Capture the cell that displays the provided text and extract its [X, Y] central coordinate. 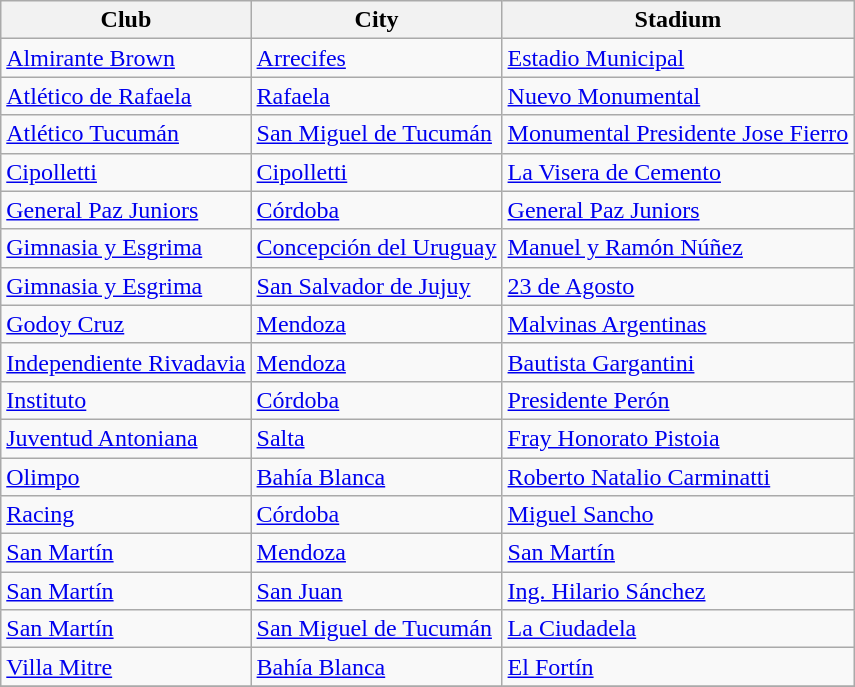
Atlético de Rafaela [126, 96]
23 de Agosto [678, 286]
Rafaela [376, 96]
Atlético Tucumán [126, 134]
Bautista Gargantini [678, 362]
Villa Mitre [126, 667]
San Juan [376, 591]
Presidente Perón [678, 400]
San Salvador de Jujuy [376, 286]
Concepción del Uruguay [376, 248]
Fray Honorato Pistoia [678, 438]
Independiente Rivadavia [126, 362]
Malvinas Argentinas [678, 324]
Miguel Sancho [678, 515]
Roberto Natalio Carminatti [678, 477]
Olimpo [126, 477]
Stadium [678, 20]
Manuel y Ramón Núñez [678, 248]
Almirante Brown [126, 58]
Salta [376, 438]
Monumental Presidente Jose Fierro [678, 134]
Juventud Antoniana [126, 438]
Instituto [126, 400]
City [376, 20]
Ing. Hilario Sánchez [678, 591]
La Visera de Cemento [678, 172]
Club [126, 20]
La Ciudadela [678, 629]
El Fortín [678, 667]
Estadio Municipal [678, 58]
Godoy Cruz [126, 324]
Racing [126, 515]
Arrecifes [376, 58]
Nuevo Monumental [678, 96]
